For the text-containing cell, return its midpoint in [x, y] coordinate format. 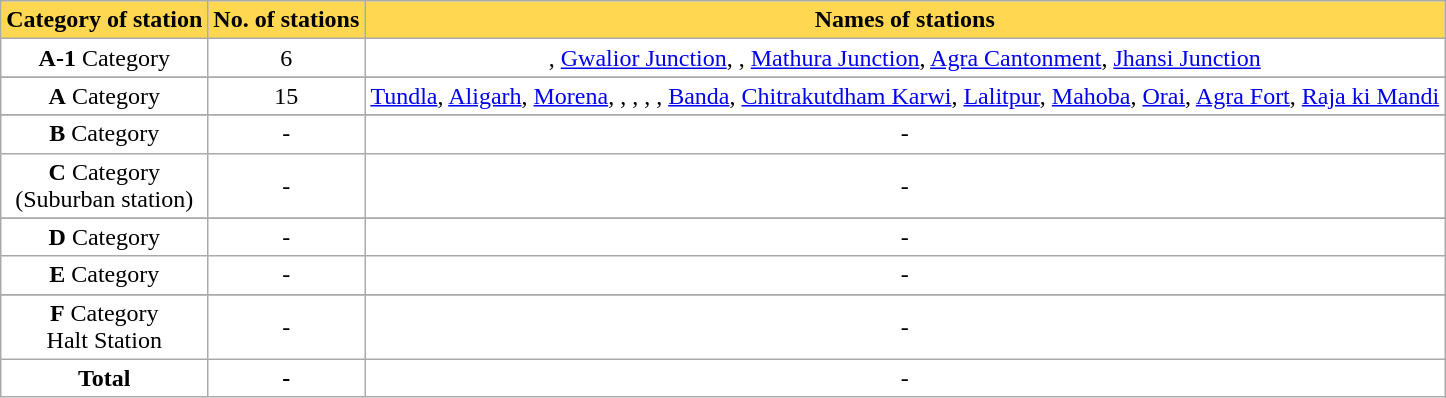
A-1 Category [104, 58]
6 [286, 58]
15 [286, 96]
D Category [104, 237]
C Category(Suburban station) [104, 186]
Tundla, Aligarh, Morena, , , , , Banda, Chitrakutdham Karwi, Lalitpur, Mahoba, Orai, Agra Fort, Raja ki Mandi [905, 96]
Category of station [104, 20]
, Gwalior Junction, , Mathura Junction, Agra Cantonment, Jhansi Junction [905, 58]
A Category [104, 96]
No. of stations [286, 20]
Total [104, 378]
F CategoryHalt Station [104, 326]
Names of stations [905, 20]
E Category [104, 275]
B Category [104, 134]
